Return the (X, Y) coordinate for the center point of the cell that contains the specified text.  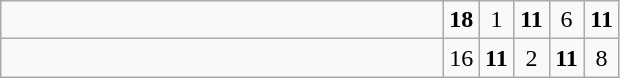
16 (462, 58)
1 (496, 20)
6 (566, 20)
2 (532, 58)
8 (602, 58)
18 (462, 20)
